From the cell containing the given text, extract its center point as [x, y] coordinate. 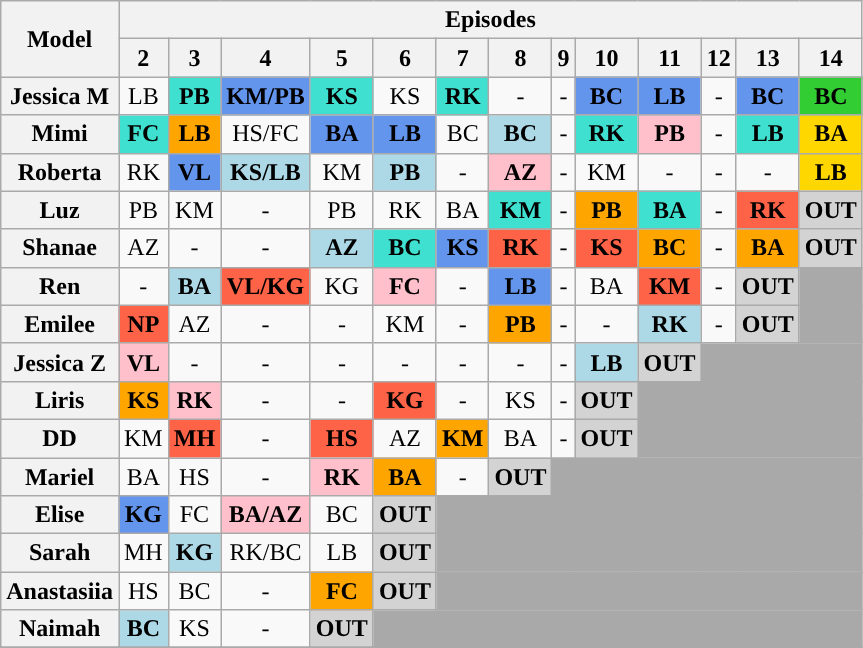
Elise [60, 515]
Ren [60, 286]
5 [342, 58]
Luz [60, 210]
4 [266, 58]
Model [60, 39]
Anastasiia [60, 591]
7 [462, 58]
12 [718, 58]
Emilee [60, 324]
Liris [60, 400]
10 [606, 58]
KS/LB [266, 172]
2 [143, 58]
Episodes [490, 20]
11 [670, 58]
3 [194, 58]
NP [143, 324]
6 [404, 58]
Jessica M [60, 96]
9 [564, 58]
Naimah [60, 629]
Sarah [60, 553]
HS/FC [266, 134]
8 [520, 58]
13 [768, 58]
Mimi [60, 134]
Roberta [60, 172]
14 [830, 58]
VL/KG [266, 286]
Mariel [60, 477]
DD [60, 438]
RK/BC [266, 553]
KM/PB [266, 96]
BA/AZ [266, 515]
Jessica Z [60, 362]
Shanae [60, 248]
